Determine the [x, y] coordinate at the center of the cell enclosing the given text.  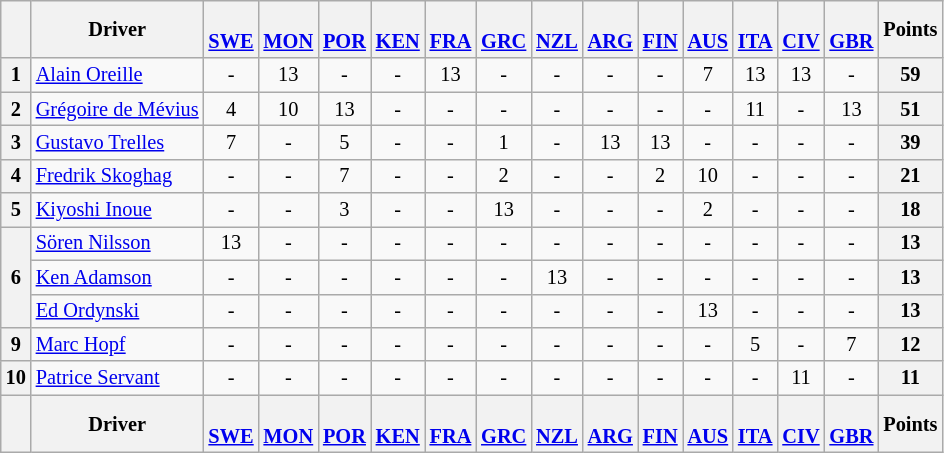
Fredrik Skoghag [118, 176]
51 [910, 109]
9 [16, 344]
Kiyoshi Inoue [118, 210]
18 [910, 210]
Alain Oreille [118, 75]
Ken Adamson [118, 277]
12 [910, 344]
Gustavo Trelles [118, 142]
Sören Nilsson [118, 243]
39 [910, 142]
Grégoire de Mévius [118, 109]
Ed Ordynski [118, 311]
Patrice Servant [118, 378]
Marc Hopf [118, 344]
21 [910, 176]
6 [16, 276]
59 [910, 75]
